Provide the [x, y] coordinate of the cell's center where the given text is located.  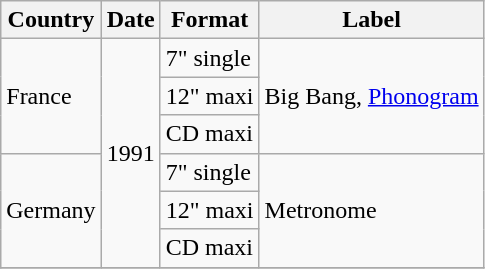
1991 [130, 153]
Format [210, 20]
Country [51, 20]
Germany [51, 210]
Date [130, 20]
France [51, 96]
Big Bang, Phonogram [372, 96]
Label [372, 20]
Metronome [372, 210]
